Find where the given text appears and provide that cell's center as [X, Y] coordinate. 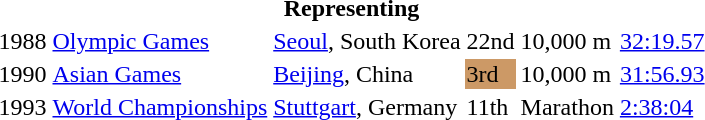
Seoul, South Korea [367, 41]
3rd [490, 74]
Beijing, China [367, 74]
Asian Games [160, 74]
Olympic Games [160, 41]
22nd [490, 41]
